Find where the given text appears and provide that cell's center as (X, Y) coordinate. 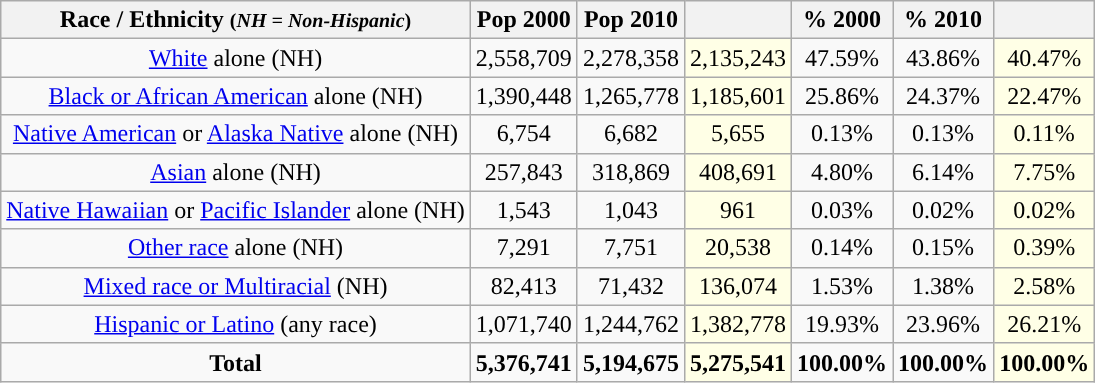
Black or African American alone (NH) (236, 96)
6.14% (944, 172)
1,043 (630, 210)
Asian alone (NH) (236, 172)
0.03% (842, 210)
Race / Ethnicity (NH = Non-Hispanic) (236, 20)
318,869 (630, 172)
% 2000 (842, 20)
1,265,778 (630, 96)
25.86% (842, 96)
Total (236, 362)
1,543 (524, 210)
0.14% (842, 248)
1.53% (842, 286)
7,751 (630, 248)
0.15% (944, 248)
Native Hawaiian or Pacific Islander alone (NH) (236, 210)
4.80% (842, 172)
0.39% (1044, 248)
19.93% (842, 324)
Mixed race or Multiracial (NH) (236, 286)
2,278,358 (630, 58)
961 (738, 210)
26.21% (1044, 324)
257,843 (524, 172)
7,291 (524, 248)
408,691 (738, 172)
1,390,448 (524, 96)
1,244,762 (630, 324)
82,413 (524, 286)
6,754 (524, 134)
43.86% (944, 58)
Hispanic or Latino (any race) (236, 324)
Pop 2010 (630, 20)
1.38% (944, 286)
136,074 (738, 286)
5,194,675 (630, 362)
1,071,740 (524, 324)
5,376,741 (524, 362)
71,432 (630, 286)
% 2010 (944, 20)
20,538 (738, 248)
Native American or Alaska Native alone (NH) (236, 134)
22.47% (1044, 96)
0.11% (1044, 134)
2.58% (1044, 286)
1,382,778 (738, 324)
5,275,541 (738, 362)
23.96% (944, 324)
White alone (NH) (236, 58)
7.75% (1044, 172)
2,135,243 (738, 58)
Other race alone (NH) (236, 248)
40.47% (1044, 58)
Pop 2000 (524, 20)
2,558,709 (524, 58)
6,682 (630, 134)
24.37% (944, 96)
1,185,601 (738, 96)
5,655 (738, 134)
47.59% (842, 58)
